Provide the (x, y) coordinate of the cell's center where the given text is located.  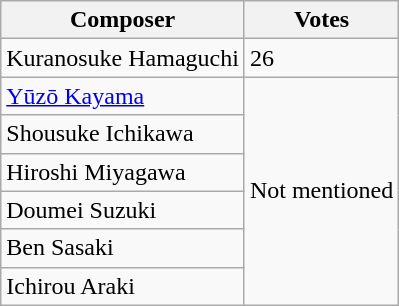
Ichirou Araki (123, 286)
Yūzō Kayama (123, 96)
Votes (321, 20)
26 (321, 58)
Not mentioned (321, 191)
Shousuke Ichikawa (123, 134)
Doumei Suzuki (123, 210)
Ben Sasaki (123, 248)
Composer (123, 20)
Hiroshi Miyagawa (123, 172)
Kuranosuke Hamaguchi (123, 58)
